Locate the cell with the specified text and output its (x, y) center coordinate. 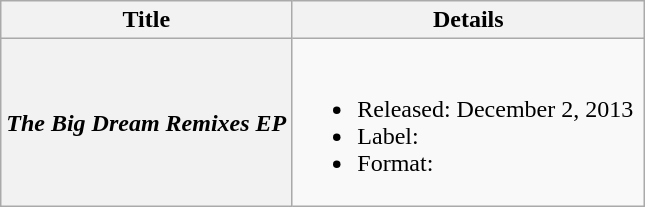
The Big Dream Remixes EP (146, 122)
Title (146, 20)
Released: December 2, 2013 Label: Format: (468, 122)
Details (468, 20)
